From the cell containing the given text, extract its center point as (X, Y) coordinate. 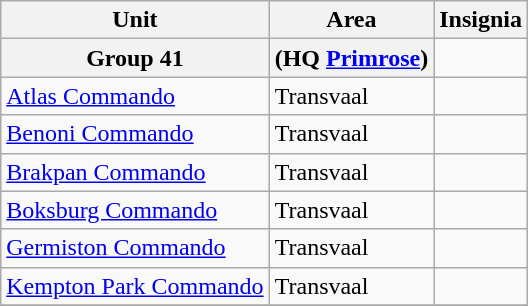
Kempton Park Commando (135, 286)
Boksburg Commando (135, 210)
Insignia (481, 20)
Brakpan Commando (135, 172)
(HQ Primrose) (352, 58)
Unit (135, 20)
Area (352, 20)
Group 41 (135, 58)
Benoni Commando (135, 134)
Atlas Commando (135, 96)
Germiston Commando (135, 248)
